Locate the cell with the specified text and output its [x, y] center coordinate. 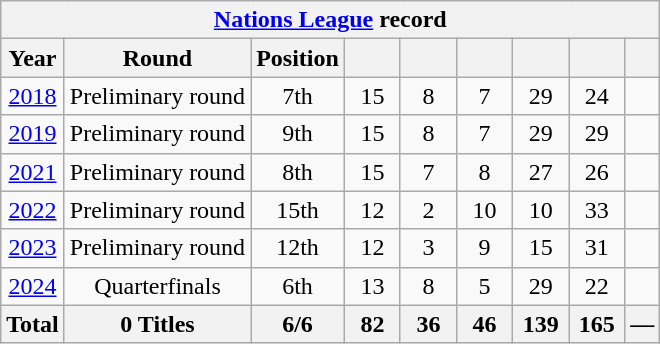
9th [298, 134]
Quarterfinals [157, 286]
27 [541, 172]
Round [157, 58]
7th [298, 96]
22 [597, 286]
33 [597, 210]
Nations League record [330, 20]
2 [428, 210]
2019 [33, 134]
Year [33, 58]
0 Titles [157, 324]
15th [298, 210]
2018 [33, 96]
13 [372, 286]
3 [428, 248]
82 [372, 324]
12th [298, 248]
— [642, 324]
5 [485, 286]
26 [597, 172]
Position [298, 58]
2021 [33, 172]
24 [597, 96]
139 [541, 324]
6th [298, 286]
36 [428, 324]
2022 [33, 210]
2023 [33, 248]
2024 [33, 286]
8th [298, 172]
Total [33, 324]
165 [597, 324]
46 [485, 324]
9 [485, 248]
6/6 [298, 324]
31 [597, 248]
